Provide the [x, y] coordinate of the cell's center where the given text is located.  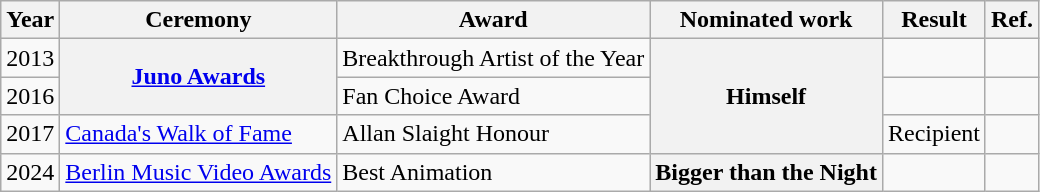
2017 [30, 134]
Juno Awards [198, 77]
Fan Choice Award [494, 96]
Breakthrough Artist of the Year [494, 58]
Bigger than the Night [766, 172]
Year [30, 20]
Best Animation [494, 172]
Recipient [934, 134]
Nominated work [766, 20]
2024 [30, 172]
2013 [30, 58]
Ceremony [198, 20]
Ref. [1012, 20]
Result [934, 20]
Allan Slaight Honour [494, 134]
Award [494, 20]
Berlin Music Video Awards [198, 172]
Himself [766, 96]
Canada's Walk of Fame [198, 134]
2016 [30, 96]
